Find where the given text appears and provide that cell's center as (X, Y) coordinate. 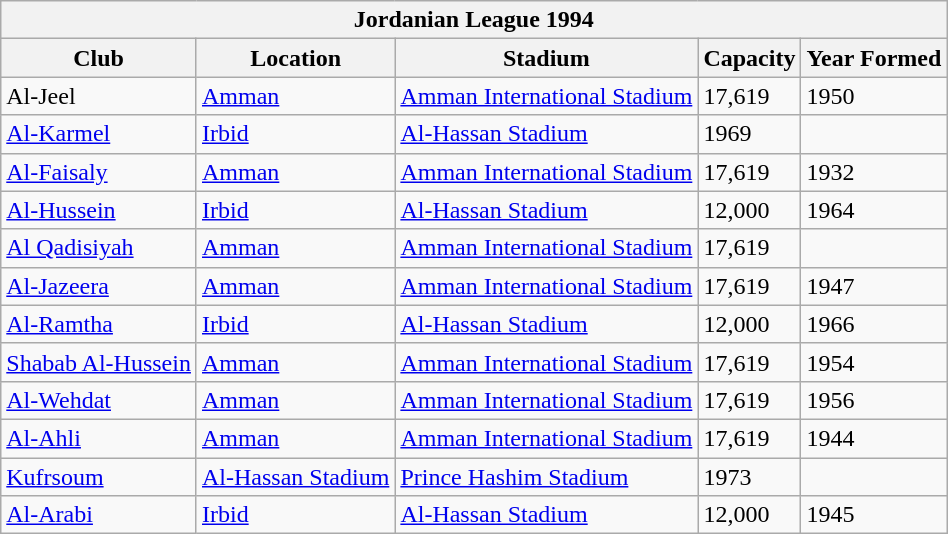
Prince Hashim Stadium (546, 477)
1932 (874, 172)
1966 (874, 324)
Kufrsoum (99, 477)
1956 (874, 400)
Al-Jazeera (99, 286)
Al-Hussein (99, 210)
1947 (874, 286)
Year Formed (874, 58)
1945 (874, 515)
Al-Faisaly (99, 172)
Al-Ramtha (99, 324)
1950 (874, 96)
Stadium (546, 58)
1954 (874, 362)
1944 (874, 438)
Al-Jeel (99, 96)
1964 (874, 210)
Al-Karmel (99, 134)
Location (295, 58)
1973 (750, 477)
Club (99, 58)
Al Qadisiyah (99, 248)
Capacity (750, 58)
Al-Wehdat (99, 400)
Al-Ahli (99, 438)
Jordanian League 1994 (474, 20)
Al-Arabi (99, 515)
1969 (750, 134)
Shabab Al-Hussein (99, 362)
